Identify which cell holds the provided text, then report its (x, y) central coordinate. 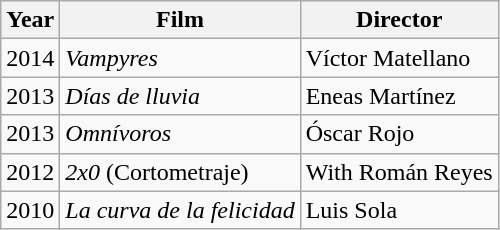
Omnívoros (180, 134)
Year (30, 20)
Film (180, 20)
With Román Reyes (399, 172)
2014 (30, 58)
Óscar Rojo (399, 134)
Luis Sola (399, 210)
Vampyres (180, 58)
La curva de la felicidad (180, 210)
2x0 (Cortometraje) (180, 172)
Días de lluvia (180, 96)
Director (399, 20)
Víctor Matellano (399, 58)
2012 (30, 172)
2010 (30, 210)
Eneas Martínez (399, 96)
